Identify which cell holds the provided text, then report its (X, Y) central coordinate. 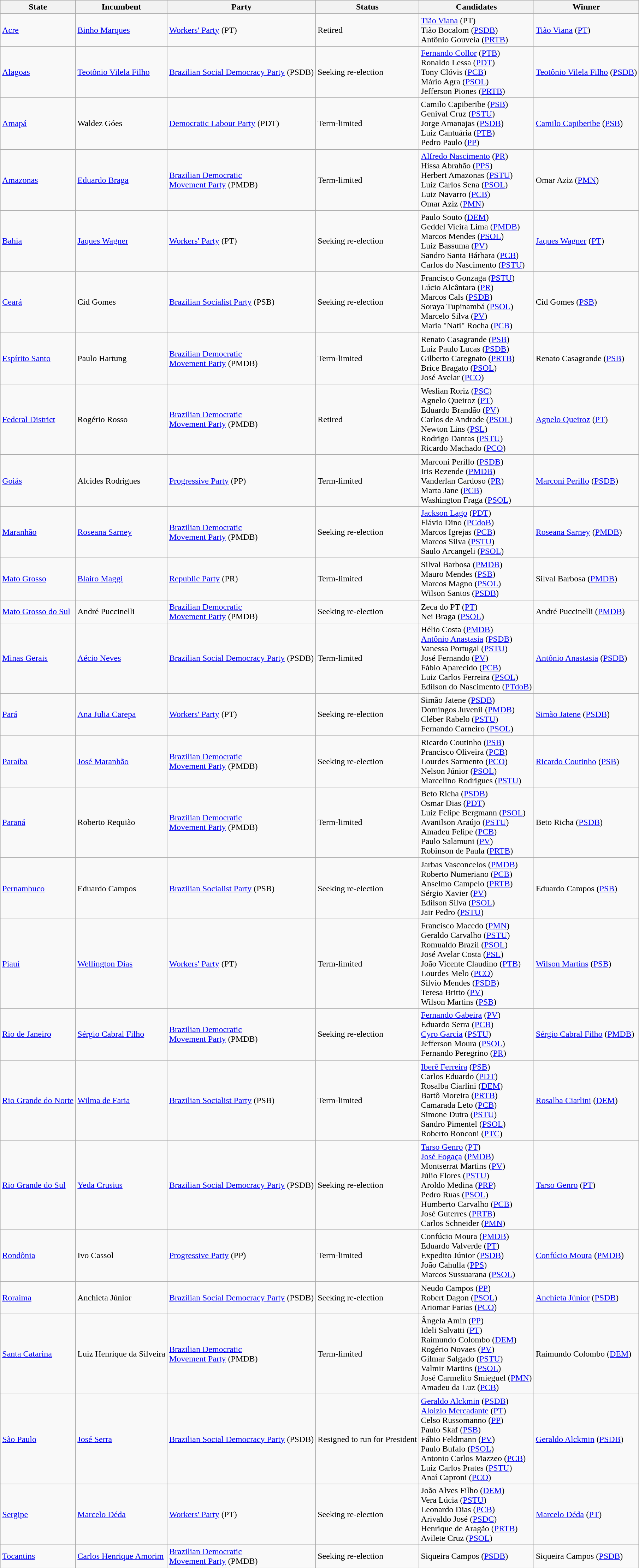
São Paulo (38, 1439)
Paraíba (38, 761)
Ivo Cassol (122, 1256)
Wilson Martins (PSB) (586, 964)
Aécio Neves (122, 658)
Rio de Janeiro (38, 1034)
Agnelo Queiroz (PT) (586, 419)
Wellington Dias (122, 964)
Ricardo Coutinho (PSB)Prancisco Oliveira (PCB)Lourdes Sarmento (PCO)Nelson Júnior (PSOL)Marcelino Rodrigues (PSTU) (476, 761)
Binho Marques (122, 30)
Piauí (38, 964)
Roraima (38, 1298)
Beto Richa (PSDB)Osmar Dias (PDT)Luiz Felipe Bergmann (PSOL)Avanilson Araújo (PSTU)Amadeu Felipe (PCB)Paulo Salamuni (PV)Robinson de Paula (PRTB) (476, 822)
Neudo Campos (PP)Robert Dagon (PSOL)Ariomar Farias (PCO) (476, 1298)
Pará (38, 714)
Mato Grosso do Sul (38, 611)
Renato Casagrande (PSB)Luiz Paulo Lucas (PSDB)Gilberto Caregnato (PRTB)Brice Bragato (PSOL)José Avelar (PCO) (476, 358)
Jackson Lago (PDT)Flávio Dino (PCdoB)Marcos Igrejas (PCB)Marcos Silva (PSTU)Saulo Arcangeli (PSOL) (476, 532)
Mato Grosso (38, 579)
Rosalba Ciarlini (DEM) (586, 1100)
Paraná (38, 822)
Confúcio Moura (PMDB)Eduardo Valverde (PT)Expedito Júnior (PSDB)João Cahulla (PPS)Marcos Sussuarana (PSOL) (476, 1256)
Simão Jatene (PSDB) (586, 714)
Alcides Rodrigues (122, 480)
Confúcio Moura (PMDB) (586, 1256)
Goiás (38, 480)
Fernando Gabeira (PV)Eduardo Serra (PCB)Cyro Garcia (PSTU)Jefferson Moura (PSOL)Fernando Peregrino (PR) (476, 1034)
Sérgio Cabral Filho (122, 1034)
Paulo Souto (DEM)Geddel Vieira Lima (PMDB)Marcos Mendes (PSOL)Luiz Bassuma (PV)Sandro Santa Bárbara (PCB)Carlos do Nascimento (PSTU) (476, 241)
Acre (38, 30)
Rio Grande do Norte (38, 1100)
Marconi Perillo (PSDB)Iris Rezende (PMDB)Vanderlan Cardoso (PR)Marta Jane (PCB)Washington Fraga (PSOL) (476, 480)
Geraldo Alckmin (PSDB) (586, 1439)
Ricardo Coutinho (PSB) (586, 761)
Teotônio Vilela Filho (PSDB) (586, 72)
Marconi Perillo (PSDB) (586, 480)
State (38, 7)
Camilo Capiberibe (PSB)Genival Cruz (PSTU)Jorge Amanajas (PSDB)Luiz Cantuária (PTB)Pedro Paulo (PP) (476, 124)
Francisco Gonzaga (PSTU)Lúcio Alcântara (PR)Marcos Cals (PSDB)Soraya Tupinambá (PSOL)Marcelo Silva (PV)Maria "Nati" Rocha (PCB) (476, 302)
Blairo Maggi (122, 579)
Bahia (38, 241)
Jaques Wagner (122, 241)
Marcelo Déda (PT) (586, 1514)
Luiz Henrique da Silveira (122, 1354)
Roseana Sarney (PMDB) (586, 532)
Incumbent (122, 7)
Anchieta Júnior (122, 1298)
Omar Aziz (PMN) (586, 180)
Jarbas Vasconcelos (PMDB)Roberto Numeriano (PCB)Anselmo Campelo (PRTB)Sérgio Xavier (PV)Edilson Silva (PSOL)Jair Pedro (PSTU) (476, 888)
Simão Jatene (PSDB)Domingos Juvenil (PMDB)Cléber Rabelo (PSTU)Fernando Carneiro (PSOL) (476, 714)
Minas Gerais (38, 658)
Marcelo Déda (122, 1514)
Waldez Góes (122, 124)
Santa Catarina (38, 1354)
José Maranhão (122, 761)
João Alves Filho (DEM)Vera Lúcia (PSTU)Leonardo Dias (PCB)Arivaldo José (PSDC)Henrique de Aragão (PRTB)Avilete Cruz (PSOL) (476, 1514)
Anchieta Júnior (PSDB) (586, 1298)
André Puccinelli (122, 611)
Zeca do PT (PT)Nei Braga (PSOL) (476, 611)
Cid Gomes (PSB) (586, 302)
Eduardo Campos (122, 888)
Tião Viana (PT) (586, 30)
Maranhão (38, 532)
Rogério Rosso (122, 419)
Winner (586, 7)
Tocantins (38, 1556)
Pernambuco (38, 888)
Tião Viana (PT)Tião Bocalom (PSDB)Antônio Gouveia (PRTB) (476, 30)
Renato Casagrande (PSB) (586, 358)
Carlos Henrique Amorim (122, 1556)
Sérgio Cabral Filho (PMDB) (586, 1034)
José Serra (122, 1439)
Roberto Requião (122, 822)
Jaques Wagner (PT) (586, 241)
Party (241, 7)
Roseana Sarney (122, 532)
Candidates (476, 7)
Resigned to run for President (367, 1439)
Fernando Collor (PTB)Ronaldo Lessa (PDT)Tony Clóvis (PCB)Mário Agra (PSOL)Jefferson Piones (PRTB) (476, 72)
Beto Richa (PSDB) (586, 822)
Camilo Capiberibe (PSB) (586, 124)
Wilma de Faria (122, 1100)
Raimundo Colombo (DEM) (586, 1354)
Eduardo Braga (122, 180)
Ceará (38, 302)
Espírito Santo (38, 358)
André Puccinelli (PMDB) (586, 611)
Antônio Anastasia (PSDB) (586, 658)
Cid Gomes (122, 302)
Status (367, 7)
Rondônia (38, 1256)
Silval Barbosa (PMDB) (586, 579)
Tarso Genro (PT) (586, 1185)
Alfredo Nascimento (PR)Hissa Abrahão (PPS)Herbert Amazonas (PSTU)Luiz Carlos Sena (PSOL)Luiz Navarro (PCB)Omar Aziz (PMN) (476, 180)
Paulo Hartung (122, 358)
Rio Grande do Sul (38, 1185)
Sergipe (38, 1514)
Amapá (38, 124)
Silval Barbosa (PMDB)Mauro Mendes (PSB)Marcos Magno (PSOL)Wilson Santos (PSDB) (476, 579)
Alagoas (38, 72)
Amazonas (38, 180)
Yeda Crusius (122, 1185)
Democratic Labour Party (PDT) (241, 124)
Teotônio Vilela Filho (122, 72)
Ana Julia Carepa (122, 714)
Federal District (38, 419)
Weslian Roriz (PSC)Agnelo Queiroz (PT)Eduardo Brandão (PV)Carlos de Andrade (PSOL)Newton Lins (PSL)Rodrigo Dantas (PSTU)Ricardo Machado (PCO) (476, 419)
Eduardo Campos (PSB) (586, 888)
Republic Party (PR) (241, 579)
